Locate the cell with the specified text and output its (X, Y) center coordinate. 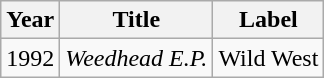
Year (30, 20)
Weedhead E.P. (136, 58)
Label (268, 20)
1992 (30, 58)
Title (136, 20)
Wild West (268, 58)
